Return [X, Y] of the center of cell containing provided text 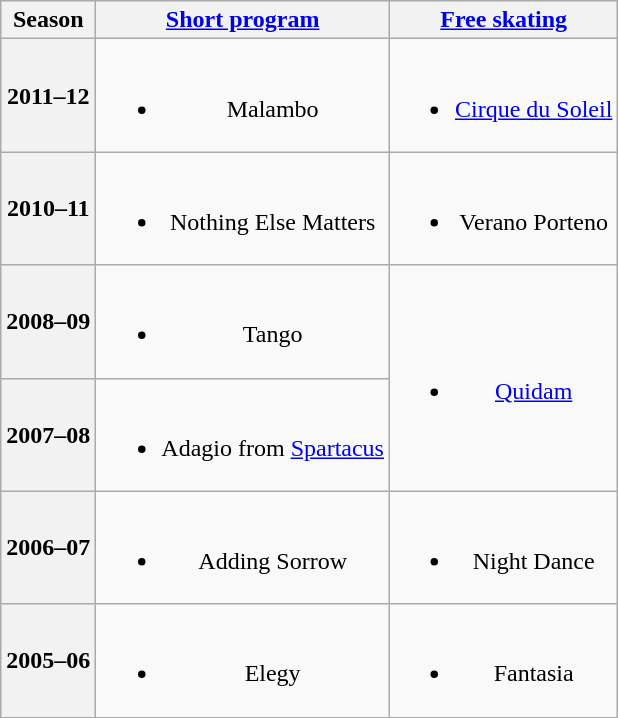
Malambo [243, 96]
Elegy [243, 660]
Nothing Else Matters [243, 208]
2010–11 [48, 208]
Verano Porteno [503, 208]
2006–07 [48, 548]
Fantasia [503, 660]
Quidam [503, 378]
Adagio from Spartacus [243, 434]
2011–12 [48, 96]
Cirque du Soleil [503, 96]
2007–08 [48, 434]
Short program [243, 20]
Adding Sorrow [243, 548]
2005–06 [48, 660]
Night Dance [503, 548]
Tango [243, 322]
Free skating [503, 20]
Season [48, 20]
2008–09 [48, 322]
